Search for the cell housing the specified text and yield its [x, y] center coordinate. 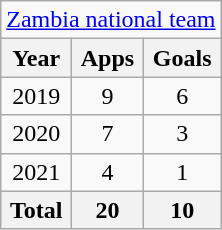
4 [108, 172]
7 [108, 134]
Goals [182, 58]
Zambia national team [111, 20]
3 [182, 134]
Year [36, 58]
2021 [36, 172]
1 [182, 172]
2019 [36, 96]
9 [108, 96]
2020 [36, 134]
20 [108, 210]
Apps [108, 58]
Total [36, 210]
6 [182, 96]
10 [182, 210]
